Locate the cell with the specified text and output its [X, Y] center coordinate. 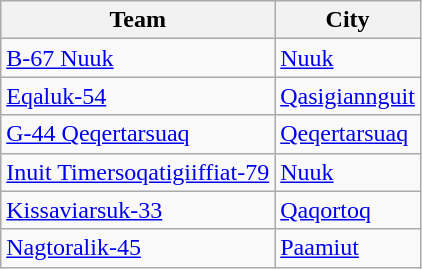
Nagtoralik-45 [138, 248]
Paamiut [348, 248]
Inuit Timersoqatigiiffiat-79 [138, 172]
B-67 Nuuk [138, 58]
Qeqertarsuaq [348, 134]
Team [138, 20]
G-44 Qeqertarsuaq [138, 134]
Qaqortoq [348, 210]
City [348, 20]
Qasigiannguit [348, 96]
Eqaluk-54 [138, 96]
Kissaviarsuk-33 [138, 210]
